Search for the cell housing the specified text and yield its (X, Y) center coordinate. 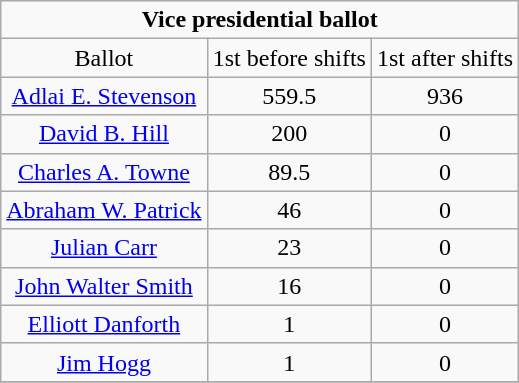
Charles A. Towne (104, 172)
200 (289, 134)
Vice presidential ballot (260, 20)
1st after shifts (444, 58)
89.5 (289, 172)
Adlai E. Stevenson (104, 96)
Elliott Danforth (104, 324)
Ballot (104, 58)
Julian Carr (104, 248)
936 (444, 96)
John Walter Smith (104, 286)
1st before shifts (289, 58)
46 (289, 210)
559.5 (289, 96)
Jim Hogg (104, 362)
David B. Hill (104, 134)
16 (289, 286)
Abraham W. Patrick (104, 210)
23 (289, 248)
